Capture the cell that displays the provided text and extract its [X, Y] central coordinate. 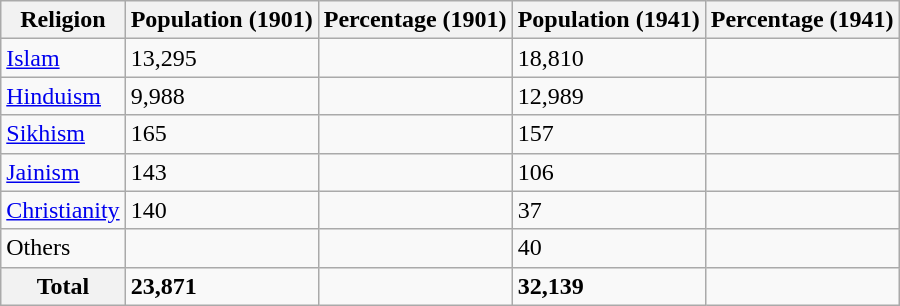
40 [608, 248]
Christianity [63, 210]
32,139 [608, 286]
9,988 [222, 96]
23,871 [222, 286]
13,295 [222, 58]
Jainism [63, 172]
18,810 [608, 58]
157 [608, 134]
12,989 [608, 96]
140 [222, 210]
Total [63, 286]
37 [608, 210]
Religion [63, 20]
Percentage (1901) [415, 20]
Others [63, 248]
106 [608, 172]
Population (1901) [222, 20]
165 [222, 134]
143 [222, 172]
Population (1941) [608, 20]
Islam [63, 58]
Hinduism [63, 96]
Percentage (1941) [802, 20]
Sikhism [63, 134]
